Return [X, Y] of the center of cell containing provided text 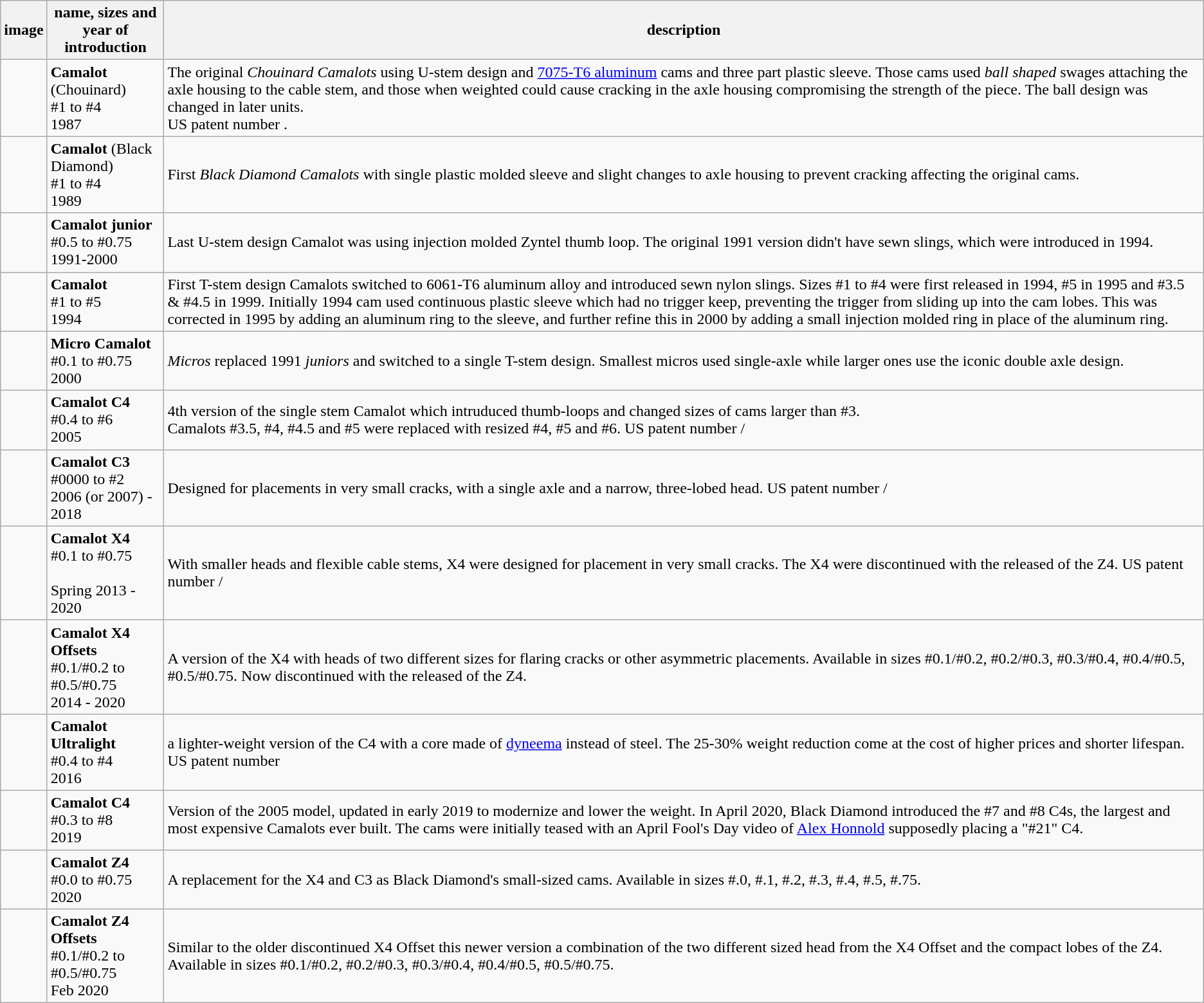
Camalot X4 Offsets #0.1/#0.2 to #0.5/#0.752014 - 2020 [105, 667]
description [684, 30]
Camalot X4 #0.1 to #0.75Spring 2013 - 2020 [105, 573]
Camalot junior #0.5 to #0.75 1991-2000 [105, 242]
First Black Diamond Camalots with single plastic molded sleeve and slight changes to axle housing to prevent cracking affecting the original cams. [684, 175]
Designed for placements in very small cracks, with a single axle and a narrow, three-lobed head. US patent number / [684, 487]
Camalot C4 #0.3 to #82019 [105, 820]
Camalot (Black Diamond) #1 to #4 1989 [105, 175]
Camalot #1 to #5 1994 [105, 302]
Camalot (Chouinard) #1 to #4 1987 [105, 98]
Camalot Ultralight #0.4 to #42016 [105, 752]
Camalot C4 #0.4 to #62005 [105, 420]
Camalot C3 #0000 to #22006 (or 2007) - 2018 [105, 487]
Micro Camalot #0.1 to #0.752000 [105, 361]
Camalot Z4 Offsets #0.1/#0.2 to #0.5/#0.75Feb 2020 [105, 956]
image [24, 30]
A replacement for the X4 and C3 as Black Diamond's small-sized cams. Available in sizes #.0, #.1, #.2, #.3, #.4, #.5, #.75. [684, 880]
name, sizes and year of introduction [105, 30]
Camalot Z4 #0.0 to #0.752020 [105, 880]
